Pinpoint the cell where the given text exists, returning its (X, Y) midpoint coordinate. 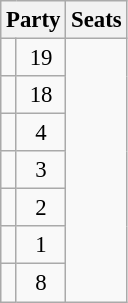
4 (40, 133)
8 (40, 283)
Party (34, 20)
2 (40, 208)
1 (40, 245)
3 (40, 170)
19 (40, 58)
18 (40, 95)
Seats (96, 20)
